Return the (x, y) coordinate for the center point of the cell that contains the specified text.  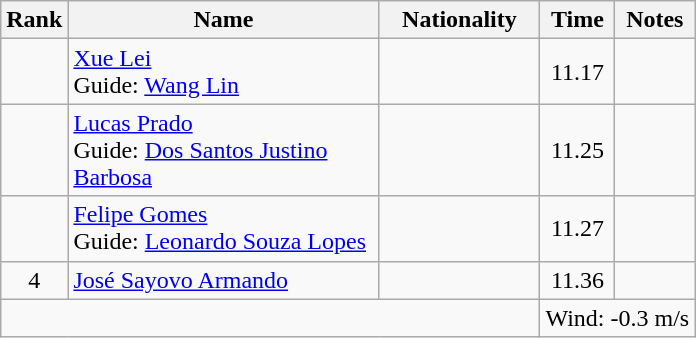
11.17 (578, 72)
Xue LeiGuide: Wang Lin (224, 72)
José Sayovo Armando (224, 280)
Nationality (460, 20)
11.25 (578, 150)
4 (34, 280)
Notes (655, 20)
Wind: -0.3 m/s (618, 318)
11.27 (578, 228)
Felipe GomesGuide: Leonardo Souza Lopes (224, 228)
Name (224, 20)
Rank (34, 20)
Time (578, 20)
Lucas PradoGuide: Dos Santos Justino Barbosa (224, 150)
11.36 (578, 280)
